Determine the [X, Y] coordinate at the center of the cell enclosing the given text.  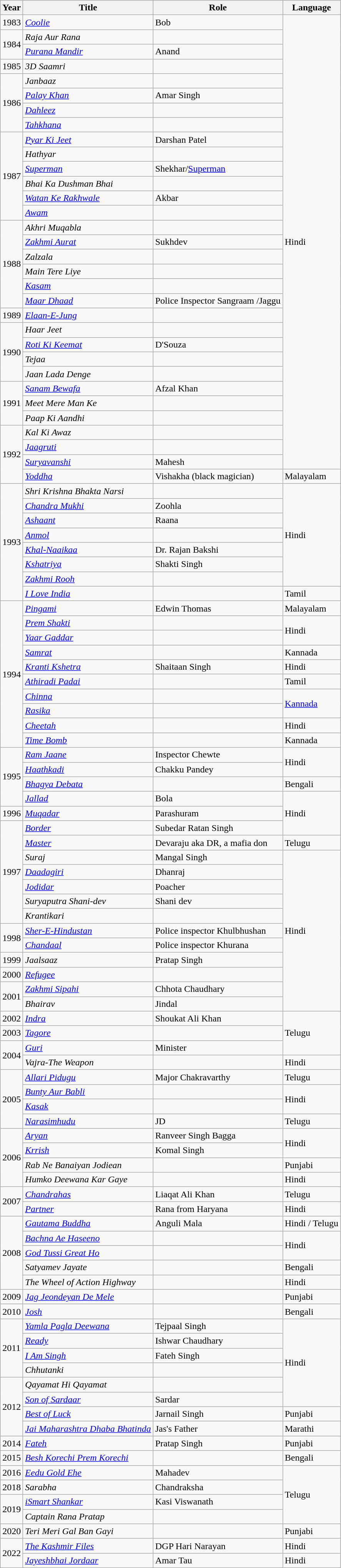
Hathyar [88, 154]
Samrat [88, 652]
Jag Jeondeyan De Mele [88, 1297]
2020 [12, 1531]
Bachna Ae Haseeno [88, 1238]
2015 [12, 1458]
Afzal Khan [218, 388]
1999 [12, 960]
Amar Tau [218, 1560]
Superman [88, 169]
Qayamat Hi Qayamat [88, 1385]
2019 [12, 1509]
Shekhar/Superman [218, 169]
1998 [12, 938]
Bhai Ka Dushman Bhai [88, 184]
Meet Mere Man Ke [88, 403]
Jindal [218, 1004]
Shani dev [218, 901]
3D Saamri [88, 66]
1986 [12, 103]
Gautama Buddha [88, 1224]
Sher-E-Hindustan [88, 931]
Police Inspector Sangraam /Jaggu [218, 301]
Border [88, 828]
Language [311, 8]
Zalzala [88, 257]
Liaqat Ali Khan [218, 1194]
Best of Luck [88, 1414]
Fateh [88, 1443]
2014 [12, 1443]
Zoohla [218, 506]
Edwin Thomas [218, 608]
Main Tere Liye [88, 271]
Shaitaan Singh [218, 667]
Khal-Naaikaa [88, 550]
Tejaa [88, 359]
Krrish [88, 1150]
Poacher [218, 886]
Janbaaz [88, 81]
Bob [218, 22]
iSmart Shankar [88, 1502]
Kshatriya [88, 564]
Besh Korechi Prem Korechi [88, 1458]
2022 [12, 1553]
Satyamev Jayate [88, 1267]
1991 [12, 403]
I Love India [88, 593]
Shakti Singh [218, 564]
Palay Khan [88, 95]
Rab Ne Banaiyan Jodiean [88, 1165]
Refugee [88, 975]
Roti Ki Keemat [88, 344]
Chhutanki [88, 1370]
1993 [12, 542]
Pingami [88, 608]
2011 [12, 1348]
1983 [12, 22]
Dhanraj [218, 872]
Chinna [88, 696]
2002 [12, 1018]
1995 [12, 777]
Daadagiri [88, 872]
Muqadar [88, 813]
1988 [12, 264]
2009 [12, 1297]
The Kashmir Files [88, 1546]
Yoddha [88, 476]
1984 [12, 44]
Bhairav [88, 1004]
Sarabha [88, 1487]
Sanam Bewafa [88, 388]
2005 [12, 1099]
2003 [12, 1033]
Guri [88, 1048]
Narasimhudu [88, 1121]
Komal Singh [218, 1150]
Role [218, 8]
Minister [218, 1048]
Pyar Ki Jeet [88, 139]
Sardar [218, 1399]
1990 [12, 352]
Humko Deewana Kar Gaye [88, 1180]
Paap Ki Aandhi [88, 418]
Krantikari [88, 916]
Kal Ki Awaz [88, 433]
Darshan Patel [218, 139]
Ram Jaane [88, 755]
Watan Ke Rakhwale [88, 198]
Ready [88, 1341]
Jarnail Singh [218, 1414]
Mahesh [218, 462]
1994 [12, 674]
1996 [12, 813]
JD [218, 1121]
Kranti Kshetra [88, 667]
2000 [12, 975]
Master [88, 843]
Bola [218, 799]
Chandra Mukhi [88, 506]
Police inspector Khulbhushan [218, 931]
Teri Meri Gal Ban Gayi [88, 1531]
Dr. Rajan Bakshi [218, 550]
Fateh Singh [218, 1355]
Dahleez [88, 110]
Inspector Chewte [218, 755]
Athiradi Padai [88, 682]
Subedar Ratan Singh [218, 828]
Kasam [88, 286]
Jas's Father [218, 1429]
Indra [88, 1018]
Kasi Viswanath [218, 1502]
God Tussi Great Ho [88, 1253]
Rana from Haryana [218, 1209]
Zakhmi Aurat [88, 242]
2004 [12, 1055]
D'Souza [218, 344]
Amar Singh [218, 95]
I Am Singh [88, 1355]
Shoukat Ali Khan [218, 1018]
Allari Pidugu [88, 1077]
Akhri Muqabla [88, 227]
Kasak [88, 1106]
Elaan-E-Jung [88, 315]
Mahadev [218, 1473]
2001 [12, 996]
DGP Hari Narayan [218, 1546]
Mangal Singh [218, 857]
Haathkadi [88, 769]
Jodidar [88, 886]
2016 [12, 1473]
Vishakha (black magician) [218, 476]
Major Chakravarthy [218, 1077]
Coolie [88, 22]
Aryan [88, 1136]
Suryaputra Shani-dev [88, 901]
Raja Aur Rana [88, 37]
Chandrahas [88, 1194]
Anguli Mala [218, 1224]
1989 [12, 315]
1997 [12, 872]
Raana [218, 520]
Anmol [88, 535]
Suraj [88, 857]
Hindi / Telugu [311, 1224]
1992 [12, 455]
1987 [12, 176]
2008 [12, 1253]
Parashuram [218, 813]
Bunty Aur Babli [88, 1092]
Prem Shakti [88, 623]
Chandraksha [218, 1487]
Jaagruti [88, 447]
Eedu Gold Ehe [88, 1473]
Jallad [88, 799]
Time Bomb [88, 740]
Zakhmi Rooh [88, 579]
Jaalsaaz [88, 960]
Ranveer Singh Bagga [218, 1136]
Tahkhana [88, 125]
Sukhdev [218, 242]
Zakhmi Sipahi [88, 989]
Josh [88, 1311]
Jayeshbhai Jordaar [88, 1560]
Jaan Lada Denge [88, 374]
Vajra-The Weapon [88, 1062]
Anand [218, 52]
Yamla Pagla Deewana [88, 1326]
Cheetah [88, 725]
Marathi [311, 1429]
Rasika [88, 711]
Jai Maharashtra Dhaba Bhatinda [88, 1429]
2007 [12, 1202]
Shri Krishna Bhakta Narsi [88, 491]
Year [12, 8]
Haar Jeet [88, 330]
Tejpaal Singh [218, 1326]
Title [88, 8]
Purana Mandir [88, 52]
Ashaant [88, 520]
2018 [12, 1487]
1985 [12, 66]
Partner [88, 1209]
Yaar Gaddar [88, 637]
Tagore [88, 1033]
The Wheel of Action Highway [88, 1282]
Bhagya Debata [88, 784]
Police inspector Khurana [218, 945]
Akbar [218, 198]
2012 [12, 1407]
2010 [12, 1311]
Chandaal [88, 945]
Chhota Chaudhary [218, 989]
Maar Dhaad [88, 301]
Suryavanshi [88, 462]
Son of Sardaar [88, 1399]
Awam [88, 213]
Devaraju aka DR, a mafia don [218, 843]
Chakku Pandey [218, 769]
Captain Rana Pratap [88, 1516]
Ishwar Chaudhary [218, 1341]
2006 [12, 1158]
